Find where the given text appears and provide that cell's center as (x, y) coordinate. 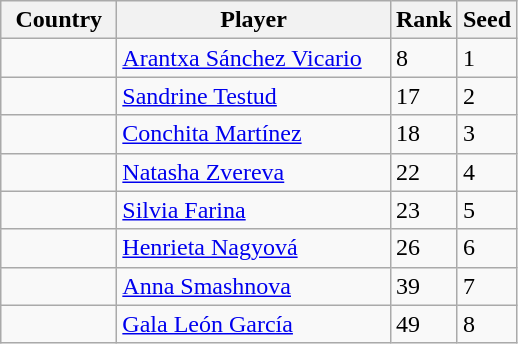
Arantxa Sánchez Vicario (254, 58)
Gala León García (254, 324)
Country (59, 20)
1 (486, 58)
17 (424, 96)
Seed (486, 20)
Anna Smashnova (254, 286)
Silvia Farina (254, 210)
Conchita Martínez (254, 134)
3 (486, 134)
Sandrine Testud (254, 96)
Natasha Zvereva (254, 172)
2 (486, 96)
49 (424, 324)
26 (424, 248)
39 (424, 286)
22 (424, 172)
6 (486, 248)
7 (486, 286)
Henrieta Nagyová (254, 248)
5 (486, 210)
Rank (424, 20)
4 (486, 172)
18 (424, 134)
Player (254, 20)
23 (424, 210)
